Find where the given text appears and provide that cell's center as (X, Y) coordinate. 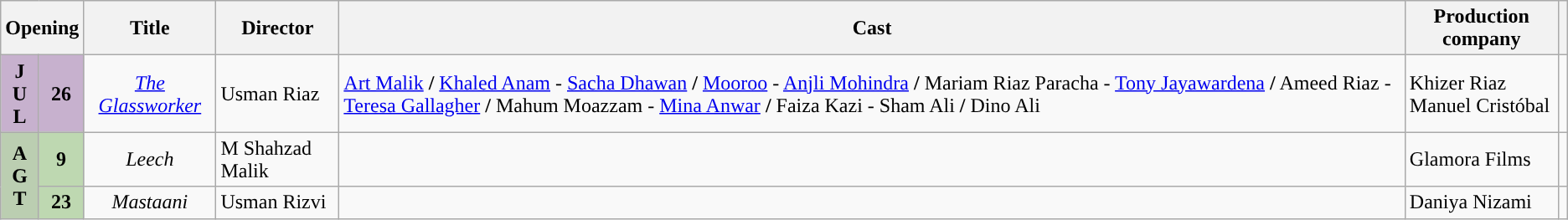
Cast (872, 28)
26 (61, 94)
Opening (42, 28)
The Glassworker (150, 94)
Director (278, 28)
Leech (150, 159)
23 (61, 202)
Glamora Films (1481, 159)
Usman Riaz (278, 94)
M Shahzad Malik (278, 159)
AGT (20, 176)
Production company (1481, 28)
Khizer RiazManuel Cristóbal (1481, 94)
Title (150, 28)
Daniya Nizami (1481, 202)
Usman Rizvi (278, 202)
9 (61, 159)
JUL (20, 94)
Mastaani (150, 202)
